Find where the given text appears and provide that cell's center as [x, y] coordinate. 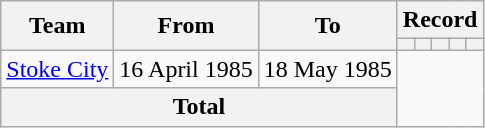
18 May 1985 [328, 69]
Total [200, 107]
16 April 1985 [186, 69]
To [328, 26]
Stoke City [58, 69]
Record [440, 20]
From [186, 26]
Team [58, 26]
